Return [X, Y] of the center of cell containing provided text 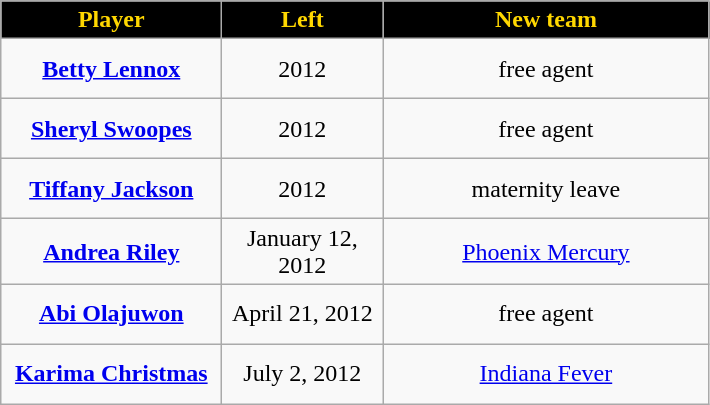
Indiana Fever [546, 374]
July 2, 2012 [302, 374]
Sheryl Swoopes [112, 129]
maternity leave [546, 189]
Tiffany Jackson [112, 189]
New team [546, 20]
Abi Olajuwon [112, 314]
Betty Lennox [112, 69]
Player [112, 20]
Andrea Riley [112, 252]
Phoenix Mercury [546, 252]
January 12, 2012 [302, 252]
Left [302, 20]
Karima Christmas [112, 374]
April 21, 2012 [302, 314]
